Return the [x, y] coordinate for the center point of the cell that contains the specified text.  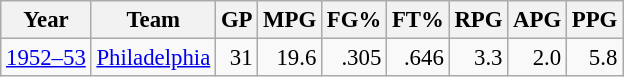
2.0 [538, 58]
Year [46, 20]
3.3 [478, 58]
PPG [594, 20]
5.8 [594, 58]
1952–53 [46, 58]
.646 [418, 58]
APG [538, 20]
19.6 [290, 58]
FT% [418, 20]
RPG [478, 20]
.305 [354, 58]
Philadelphia [153, 58]
GP [237, 20]
FG% [354, 20]
Team [153, 20]
31 [237, 58]
MPG [290, 20]
